Find where the given text appears and provide that cell's center as (X, Y) coordinate. 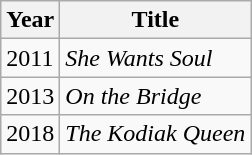
The Kodiak Queen (156, 134)
2011 (30, 58)
She Wants Soul (156, 58)
2018 (30, 134)
On the Bridge (156, 96)
Title (156, 20)
Year (30, 20)
2013 (30, 96)
